Pinpoint the cell where the given text exists, returning its (x, y) midpoint coordinate. 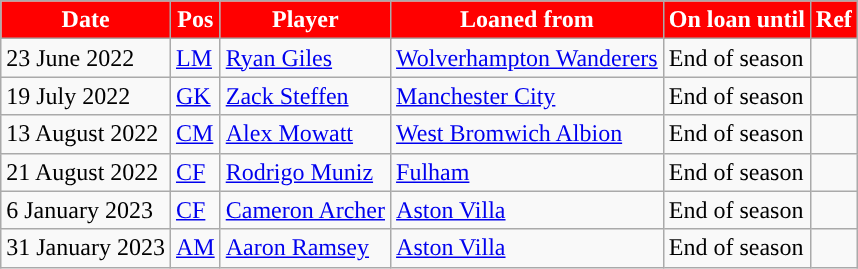
Rodrigo Muniz (305, 172)
19 July 2022 (86, 96)
23 June 2022 (86, 58)
Ref (834, 20)
Player (305, 20)
Aaron Ramsey (305, 248)
Alex Mowatt (305, 134)
Fulham (528, 172)
GK (195, 96)
6 January 2023 (86, 210)
AM (195, 248)
CM (195, 134)
13 August 2022 (86, 134)
West Bromwich Albion (528, 134)
Ryan Giles (305, 58)
31 January 2023 (86, 248)
On loan until (736, 20)
LM (195, 58)
Zack Steffen (305, 96)
Pos (195, 20)
Cameron Archer (305, 210)
21 August 2022 (86, 172)
Manchester City (528, 96)
Wolverhampton Wanderers (528, 58)
Loaned from (528, 20)
Date (86, 20)
